Provide the (X, Y) coordinate of the cell's center where the given text is located.  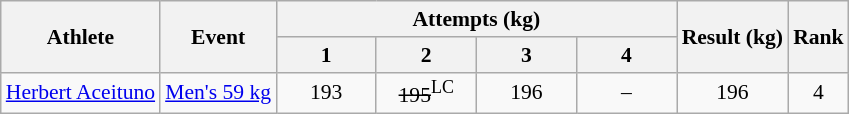
Event (218, 36)
Attempts (kg) (476, 19)
Result (kg) (732, 36)
Men's 59 kg (218, 92)
Rank (818, 36)
Herbert Aceituno (80, 92)
– (626, 92)
1 (326, 55)
195LC (426, 92)
2 (426, 55)
3 (526, 55)
193 (326, 92)
Athlete (80, 36)
